Find where the given text appears and provide that cell's center as [X, Y] coordinate. 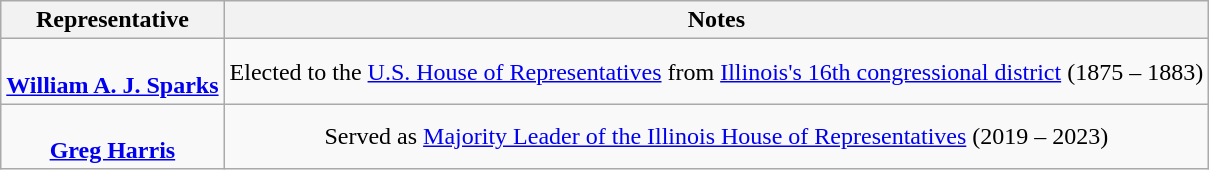
Notes [716, 20]
Greg Harris [112, 136]
Elected to the U.S. House of Representatives from Illinois's 16th congressional district (1875 – 1883) [716, 72]
Served as Majority Leader of the Illinois House of Representatives (2019 – 2023) [716, 136]
Representative [112, 20]
William A. J. Sparks [112, 72]
